Provide the [x, y] coordinate of the cell's center where the given text is located.  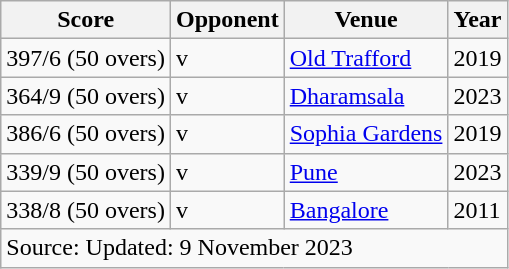
364/9 (50 overs) [86, 96]
Venue [366, 20]
397/6 (50 overs) [86, 58]
2011 [478, 210]
Opponent [227, 20]
Old Trafford [366, 58]
Score [86, 20]
339/9 (50 overs) [86, 172]
Year [478, 20]
386/6 (50 overs) [86, 134]
Pune [366, 172]
338/8 (50 overs) [86, 210]
Source: Updated: 9 November 2023 [254, 248]
Bangalore [366, 210]
Dharamsala [366, 96]
Sophia Gardens [366, 134]
